Return (X, Y) of the center of cell containing provided text 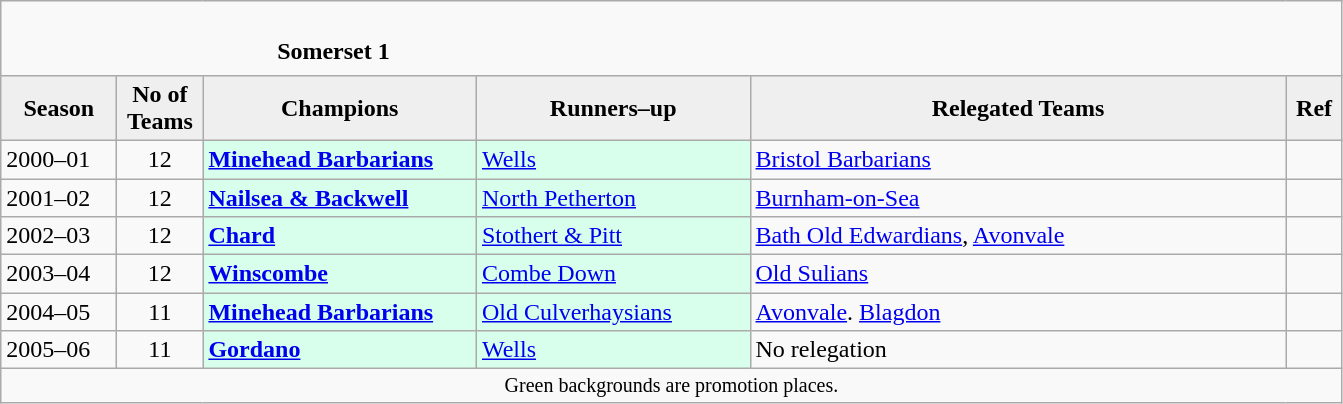
Combe Down (613, 274)
2004–05 (59, 312)
Gordano (340, 350)
No of Teams (160, 108)
Runners–up (613, 108)
Avonvale. Blagdon (1018, 312)
North Petherton (613, 197)
Season (59, 108)
Bristol Barbarians (1018, 159)
2005–06 (59, 350)
Bath Old Edwardians, Avonvale (1018, 236)
2001–02 (59, 197)
Relegated Teams (1018, 108)
Old Sulians (1018, 274)
Burnham-on-Sea (1018, 197)
Green backgrounds are promotion places. (672, 386)
Winscombe (340, 274)
Ref (1314, 108)
Champions (340, 108)
2003–04 (59, 274)
2002–03 (59, 236)
Nailsea & Backwell (340, 197)
2000–01 (59, 159)
Chard (340, 236)
Stothert & Pitt (613, 236)
Old Culverhaysians (613, 312)
No relegation (1018, 350)
